Output the (x, y) coordinate of the center of the cell containing the given text.  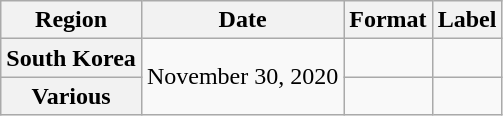
November 30, 2020 (242, 77)
Region (72, 20)
Date (242, 20)
Various (72, 96)
Label (467, 20)
South Korea (72, 58)
Format (388, 20)
